Pinpoint the cell where the given text exists, returning its (x, y) midpoint coordinate. 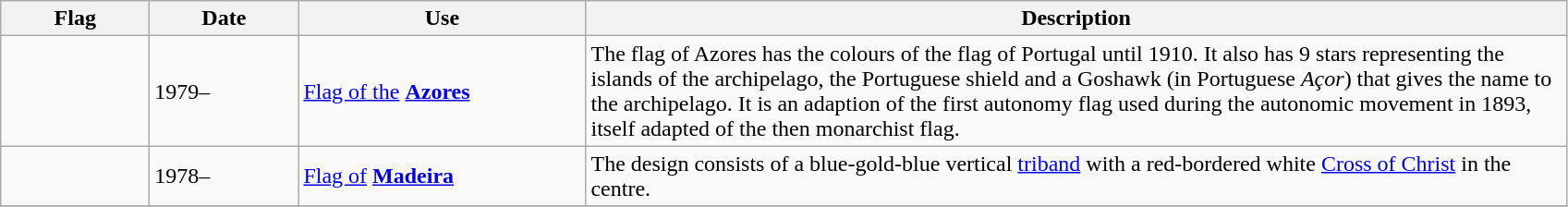
1979– (224, 91)
Use (442, 18)
Description (1076, 18)
Date (224, 18)
Flag of the Azores (442, 91)
The design consists of a blue-gold-blue vertical triband with a red-bordered white Cross of Christ in the centre. (1076, 176)
Flag (76, 18)
Flag of Madeira (442, 176)
1978– (224, 176)
